Capture the cell that displays the provided text and extract its [X, Y] central coordinate. 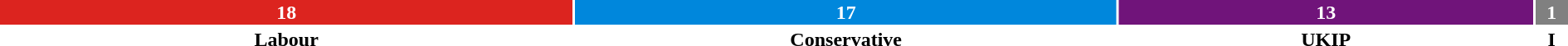
13 [1326, 12]
1 [1551, 12]
17 [846, 12]
18 [286, 12]
